Pinpoint the cell where the given text exists, returning its [X, Y] midpoint coordinate. 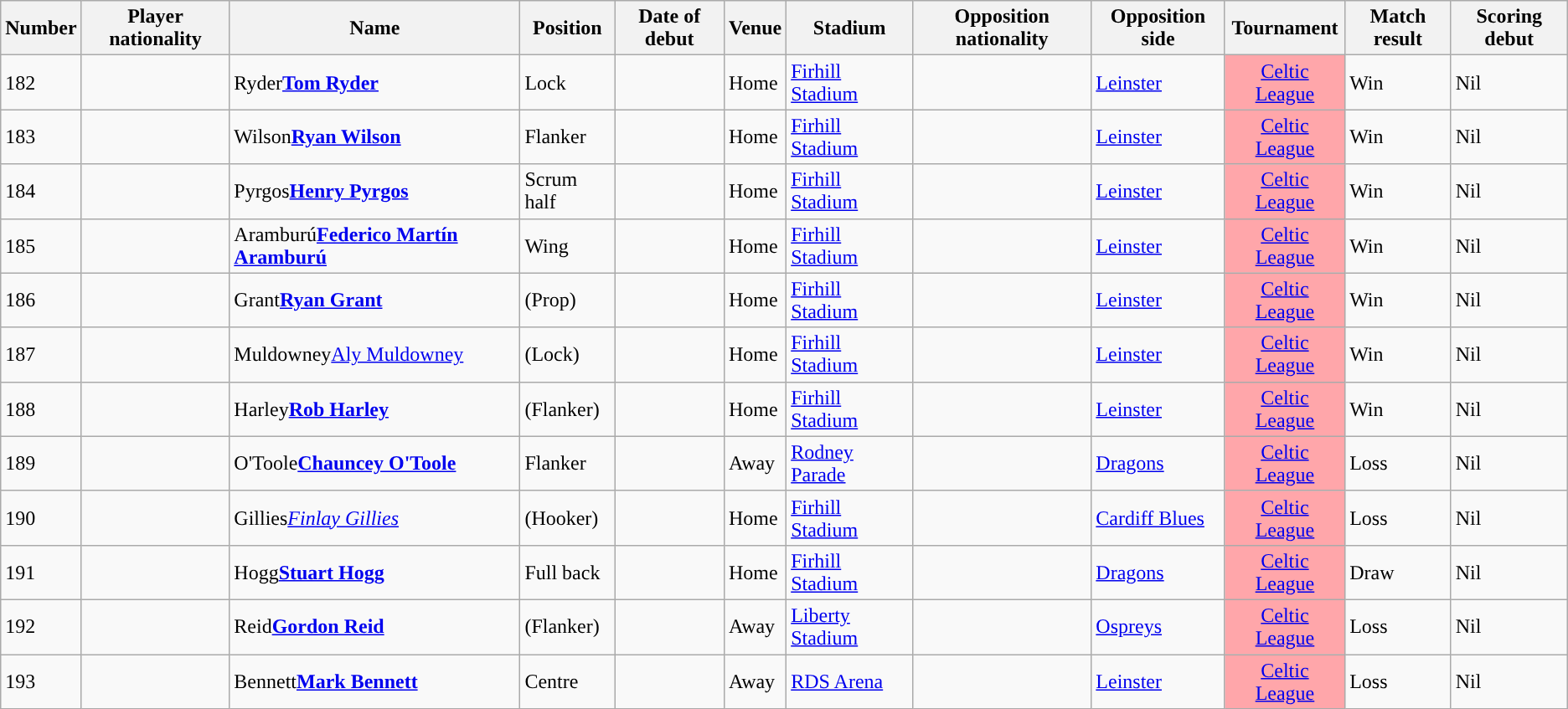
184 [41, 191]
Number [41, 28]
Centre [568, 681]
182 [41, 82]
185 [41, 246]
183 [41, 137]
Stadium [849, 28]
BennettMark Bennett [375, 681]
Liberty Stadium [849, 626]
Full back [568, 573]
HoggStuart Hogg [375, 573]
WilsonRyan Wilson [375, 137]
Lock [568, 82]
(Lock) [568, 355]
187 [41, 355]
Player nationality [156, 28]
GilliesFinlay Gillies [375, 517]
191 [41, 573]
Date of debut [670, 28]
Ospreys [1158, 626]
O'TooleChauncey O'Toole [375, 464]
193 [41, 681]
Draw [1399, 573]
MuldowneyAly Muldowney [375, 355]
Position [568, 28]
Scoring debut [1509, 28]
(Prop) [568, 300]
Scrum half [568, 191]
ReidGordon Reid [375, 626]
Rodney Parade [849, 464]
Name [375, 28]
Opposition nationality [1002, 28]
(Hooker) [568, 517]
RDS Arena [849, 681]
Venue [755, 28]
Opposition side [1158, 28]
188 [41, 408]
192 [41, 626]
Match result [1399, 28]
AramburúFederico Martín Aramburú [375, 246]
Cardiff Blues [1158, 517]
189 [41, 464]
HarleyRob Harley [375, 408]
PyrgosHenry Pyrgos [375, 191]
Tournament [1285, 28]
Wing [568, 246]
186 [41, 300]
RyderTom Ryder [375, 82]
GrantRyan Grant [375, 300]
190 [41, 517]
